Find where the given text appears and provide that cell's center as [X, Y] coordinate. 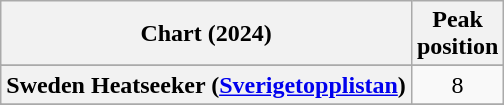
Chart (2024) [206, 34]
Sweden Heatseeker (Sverigetopplistan) [206, 85]
Peakposition [457, 34]
8 [457, 85]
